Capture the cell that displays the provided text and extract its (x, y) central coordinate. 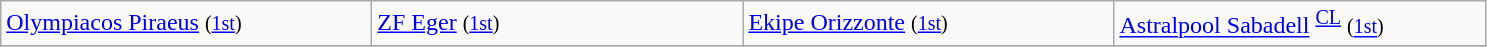
Astralpool Sabadell CL (1st) (1300, 24)
Ekipe Orizzonte (1st) (928, 24)
Olympiacos Piraeus (1st) (186, 24)
ZF Eger (1st) (558, 24)
